Determine the (x, y) coordinate at the center of the cell enclosing the given text.  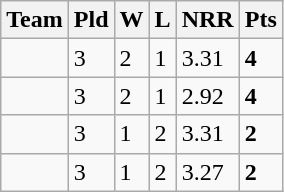
Pts (260, 20)
NRR (208, 20)
Pld (91, 20)
Team (35, 20)
2.92 (208, 96)
3.27 (208, 172)
W (132, 20)
L (162, 20)
